Return the (X, Y) coordinate for the center point of the cell that contains the specified text.  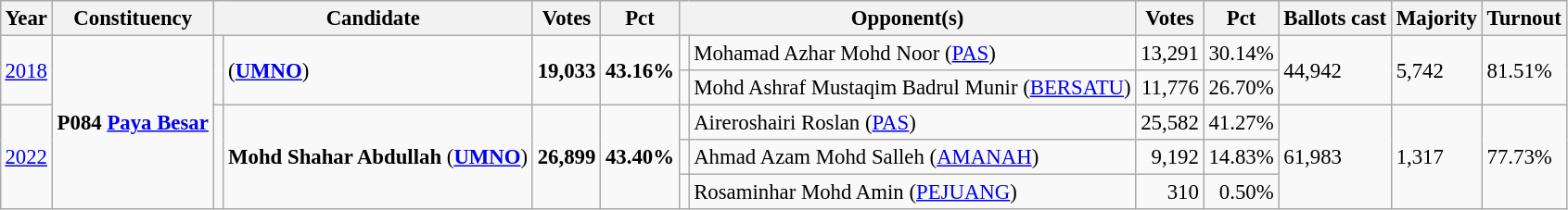
43.40% (640, 157)
19,033 (566, 70)
Mohd Shahar Abdullah (UMNO) (378, 157)
11,776 (1170, 88)
2022 (26, 157)
Year (26, 19)
2018 (26, 70)
310 (1170, 192)
Turnout (1524, 19)
Ballots cast (1335, 19)
P084 Paya Besar (133, 122)
0.50% (1241, 192)
1,317 (1436, 157)
Aireroshairi Roslan (PAS) (912, 123)
Opponent(s) (907, 19)
13,291 (1170, 53)
Ahmad Azam Mohd Salleh (AMANAH) (912, 157)
Majority (1436, 19)
Candidate (373, 19)
14.83% (1241, 157)
(UMNO) (378, 70)
Constituency (133, 19)
Rosaminhar Mohd Amin (PEJUANG) (912, 192)
26,899 (566, 157)
9,192 (1170, 157)
5,742 (1436, 70)
Mohd Ashraf Mustaqim Badrul Munir (BERSATU) (912, 88)
30.14% (1241, 53)
44,942 (1335, 70)
Mohamad Azhar Mohd Noor (PAS) (912, 53)
25,582 (1170, 123)
43.16% (640, 70)
26.70% (1241, 88)
61,983 (1335, 157)
77.73% (1524, 157)
41.27% (1241, 123)
81.51% (1524, 70)
